Pinpoint the cell where the given text exists, returning its (x, y) midpoint coordinate. 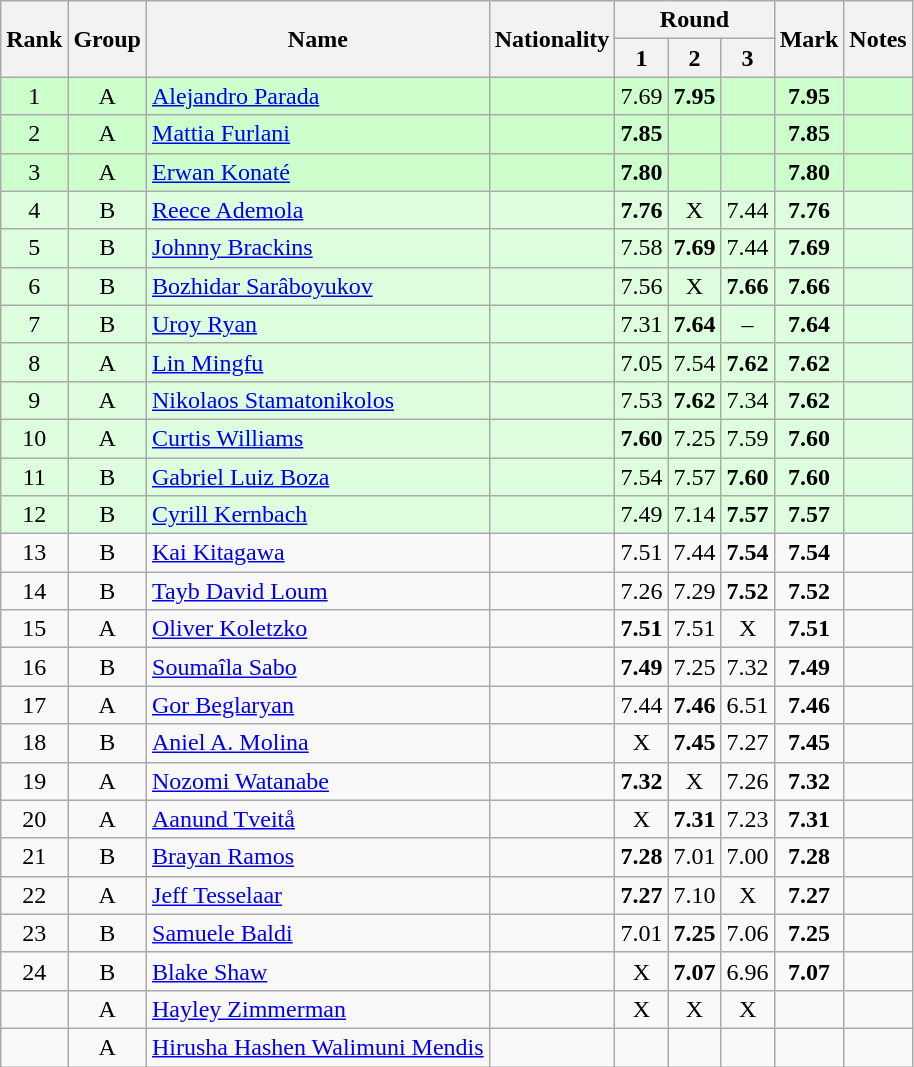
Gabriel Luiz Boza (318, 477)
6.51 (748, 705)
Brayan Ramos (318, 857)
8 (34, 362)
14 (34, 591)
Bozhidar Sarâboyukov (318, 286)
Johnny Brackins (318, 248)
18 (34, 743)
Kai Kitagawa (318, 553)
9 (34, 400)
7.10 (694, 895)
20 (34, 819)
Blake Shaw (318, 971)
7.58 (642, 248)
12 (34, 515)
Rank (34, 39)
7.14 (694, 515)
Nationality (552, 39)
Mark (809, 39)
Reece Ademola (318, 210)
Name (318, 39)
7 (34, 324)
Jeff Tesselaar (318, 895)
Cyrill Kernbach (318, 515)
15 (34, 629)
6 (34, 286)
Notes (878, 39)
Aanund Tveitå (318, 819)
Gor Beglaryan (318, 705)
6.96 (748, 971)
Group (108, 39)
7.59 (748, 438)
Erwan Konaté (318, 172)
23 (34, 933)
7.05 (642, 362)
Nikolaos Stamatonikolos (318, 400)
Hirusha Hashen Walimuni Mendis (318, 1047)
22 (34, 895)
7.34 (748, 400)
4 (34, 210)
7.29 (694, 591)
7.06 (748, 933)
13 (34, 553)
7.53 (642, 400)
16 (34, 667)
7.00 (748, 857)
Oliver Koletzko (318, 629)
7.23 (748, 819)
11 (34, 477)
Hayley Zimmerman (318, 1009)
19 (34, 781)
Aniel A. Molina (318, 743)
10 (34, 438)
21 (34, 857)
Soumaîla Sabo (318, 667)
Curtis Williams (318, 438)
Round (694, 20)
24 (34, 971)
17 (34, 705)
Alejandro Parada (318, 96)
Mattia Furlani (318, 134)
5 (34, 248)
Nozomi Watanabe (318, 781)
7.56 (642, 286)
Tayb David Loum (318, 591)
Uroy Ryan (318, 324)
Lin Mingfu (318, 362)
Samuele Baldi (318, 933)
– (748, 324)
